Provide the [x, y] coordinate of the cell's center where the given text is located.  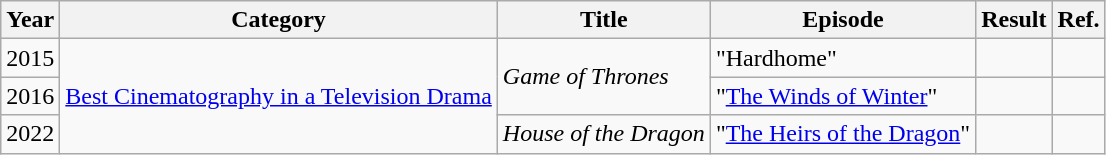
Result [1014, 20]
2015 [30, 58]
House of the Dragon [604, 134]
Best Cinematography in a Television Drama [279, 96]
Episode [842, 20]
2022 [30, 134]
Year [30, 20]
Title [604, 20]
"The Winds of Winter" [842, 96]
"The Heirs of the Dragon" [842, 134]
Game of Thrones [604, 77]
"Hardhome" [842, 58]
Ref. [1078, 20]
Category [279, 20]
2016 [30, 96]
